Provide the (X, Y) coordinate of the cell's center where the given text is located.  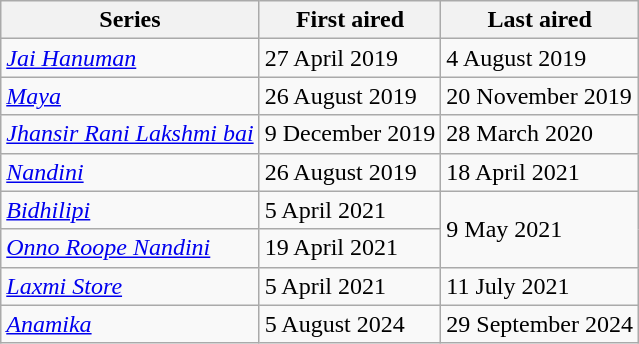
Anamika (130, 324)
Laxmi Store (130, 286)
9 December 2019 (350, 134)
18 April 2021 (540, 172)
4 August 2019 (540, 58)
28 March 2020 (540, 134)
9 May 2021 (540, 229)
Series (130, 20)
Onno Roope Nandini (130, 248)
11 July 2021 (540, 286)
First aired (350, 20)
20 November 2019 (540, 96)
29 September 2024 (540, 324)
19 April 2021 (350, 248)
Nandini (130, 172)
Maya (130, 96)
Bidhilipi (130, 210)
5 August 2024 (350, 324)
Jhansir Rani Lakshmi bai (130, 134)
Last aired (540, 20)
Jai Hanuman (130, 58)
27 April 2019 (350, 58)
